Search for the cell housing the specified text and yield its (X, Y) center coordinate. 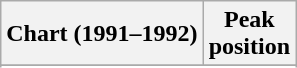
Chart (1991–1992) (102, 34)
Peakposition (249, 34)
